From the cell containing the given text, extract its center point as (x, y) coordinate. 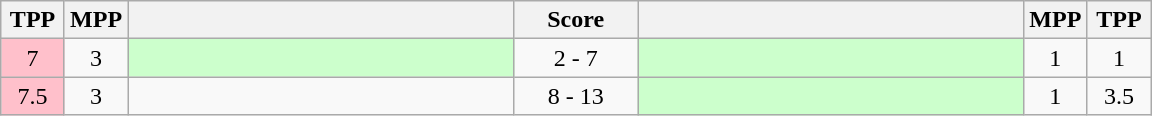
7.5 (33, 96)
2 - 7 (576, 58)
3.5 (1119, 96)
7 (33, 58)
8 - 13 (576, 96)
Score (576, 20)
